Return [X, Y] of the center of cell containing provided text 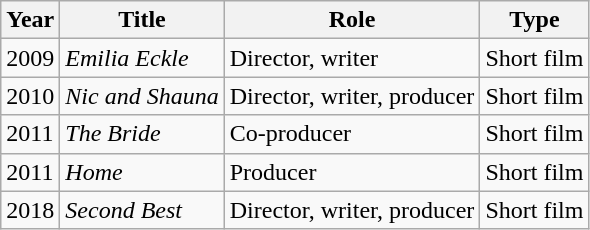
Emilia Eckle [142, 58]
Director, writer [352, 58]
2010 [30, 96]
2018 [30, 210]
Year [30, 20]
Nic and Shauna [142, 96]
Type [534, 20]
Title [142, 20]
Producer [352, 172]
The Bride [142, 134]
Role [352, 20]
Home [142, 172]
Second Best [142, 210]
Co-producer [352, 134]
2009 [30, 58]
